From the cell containing the given text, extract its center point as (x, y) coordinate. 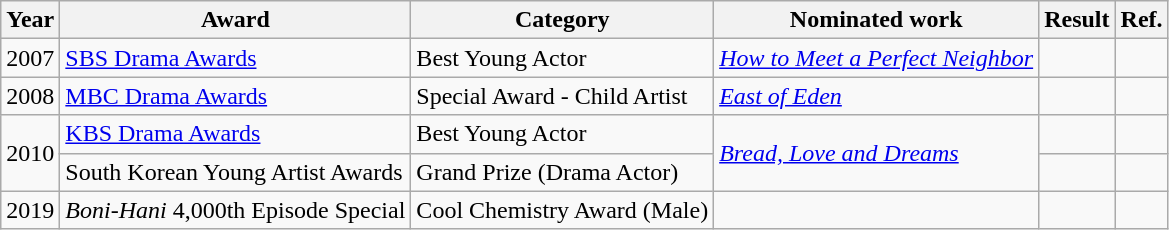
Boni-Hani 4,000th Episode Special (236, 210)
East of Eden (876, 96)
2019 (30, 210)
2010 (30, 153)
KBS Drama Awards (236, 134)
2008 (30, 96)
Award (236, 20)
Category (562, 20)
Special Award - Child Artist (562, 96)
SBS Drama Awards (236, 58)
Year (30, 20)
Grand Prize (Drama Actor) (562, 172)
Bread, Love and Dreams (876, 153)
MBC Drama Awards (236, 96)
How to Meet a Perfect Neighbor (876, 58)
South Korean Young Artist Awards (236, 172)
2007 (30, 58)
Cool Chemistry Award (Male) (562, 210)
Result (1077, 20)
Ref. (1142, 20)
Nominated work (876, 20)
